Detect which cell encompasses the target text, then output its [x, y] center coordinate. 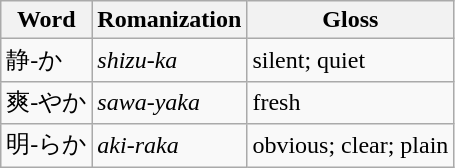
shizu-ka [170, 60]
静-か [46, 60]
明-らか [46, 146]
Word [46, 20]
爽-やか [46, 102]
Gloss [350, 20]
aki-raka [170, 146]
sawa-yaka [170, 102]
fresh [350, 102]
Romanization [170, 20]
silent; quiet [350, 60]
obvious; clear; plain [350, 146]
